Return [x, y] of the center of cell containing provided text 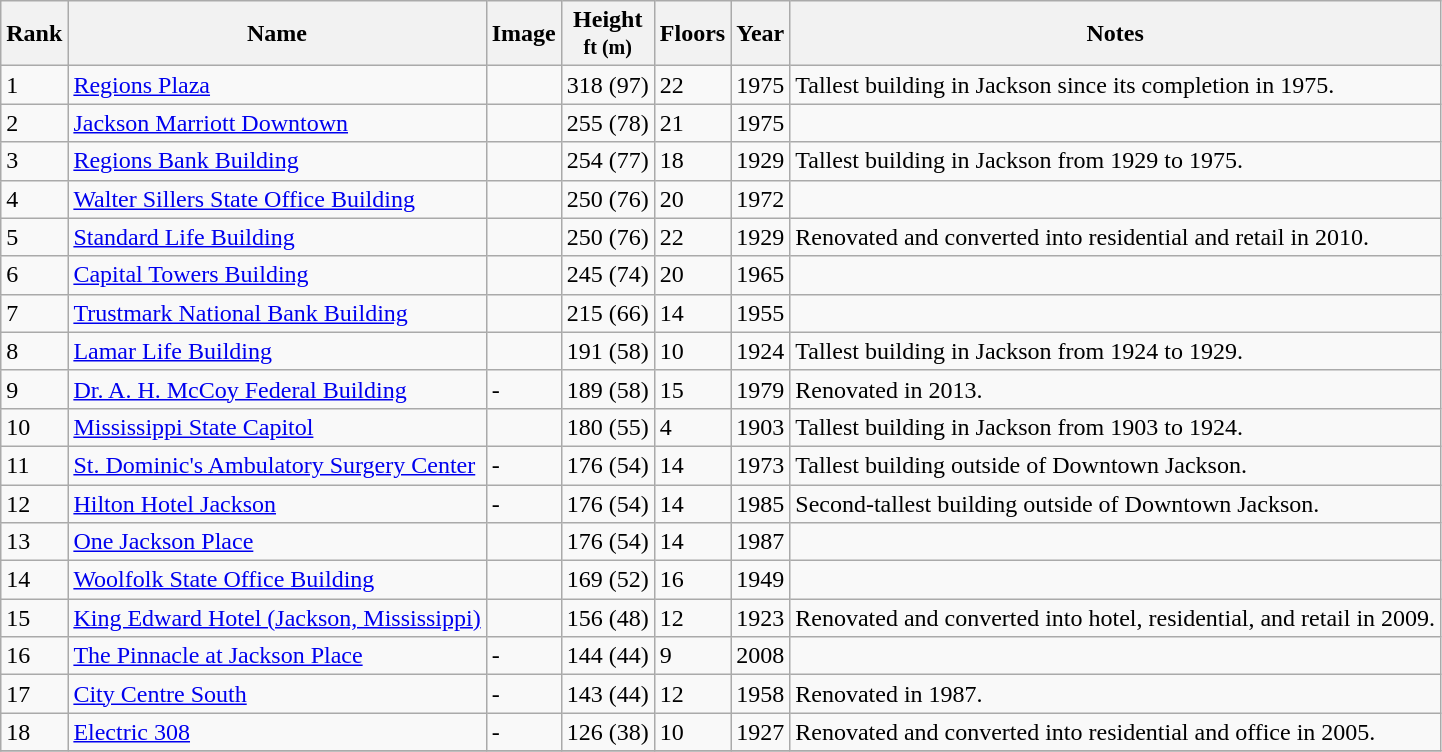
1903 [760, 427]
11 [34, 465]
180 (55) [608, 427]
City Centre South [277, 694]
215 (66) [608, 313]
Renovated and converted into hotel, residential, and retail in 2009. [1116, 618]
156 (48) [608, 618]
169 (52) [608, 580]
1958 [760, 694]
Hilton Hotel Jackson [277, 503]
The Pinnacle at Jackson Place [277, 656]
5 [34, 237]
Tallest building in Jackson from 1929 to 1975. [1116, 161]
Mississippi State Capitol [277, 427]
2008 [760, 656]
1924 [760, 351]
Lamar Life Building [277, 351]
Trustmark National Bank Building [277, 313]
Second-tallest building outside of Downtown Jackson. [1116, 503]
Dr. A. H. McCoy Federal Building [277, 389]
Name [277, 34]
Walter Sillers State Office Building [277, 199]
1949 [760, 580]
Capital Towers Building [277, 275]
Regions Plaza [277, 85]
2 [34, 123]
1 [34, 85]
1985 [760, 503]
Renovated in 2013. [1116, 389]
1973 [760, 465]
6 [34, 275]
Electric 308 [277, 732]
Renovated and converted into residential and retail in 2010. [1116, 237]
1965 [760, 275]
13 [34, 542]
126 (38) [608, 732]
254 (77) [608, 161]
21 [692, 123]
1987 [760, 542]
189 (58) [608, 389]
1979 [760, 389]
8 [34, 351]
Heightft (m) [608, 34]
144 (44) [608, 656]
1972 [760, 199]
Renovated and converted into residential and office in 2005. [1116, 732]
7 [34, 313]
1955 [760, 313]
Tallest building in Jackson since its completion in 1975. [1116, 85]
St. Dominic's Ambulatory Surgery Center [277, 465]
Notes [1116, 34]
Renovated in 1987. [1116, 694]
245 (74) [608, 275]
Woolfolk State Office Building [277, 580]
1923 [760, 618]
King Edward Hotel (Jackson, Mississippi) [277, 618]
Image [524, 34]
255 (78) [608, 123]
3 [34, 161]
Rank [34, 34]
Tallest building outside of Downtown Jackson. [1116, 465]
143 (44) [608, 694]
1927 [760, 732]
Floors [692, 34]
Tallest building in Jackson from 1903 to 1924. [1116, 427]
17 [34, 694]
Year [760, 34]
Jackson Marriott Downtown [277, 123]
318 (97) [608, 85]
191 (58) [608, 351]
Tallest building in Jackson from 1924 to 1929. [1116, 351]
Regions Bank Building [277, 161]
One Jackson Place [277, 542]
Standard Life Building [277, 237]
